From the cell containing the given text, extract its center point as [x, y] coordinate. 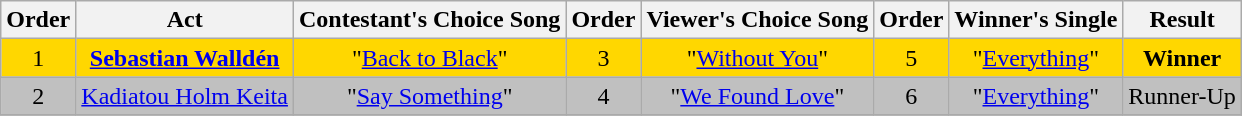
Winner [1182, 58]
"We Found Love" [758, 96]
Runner-Up [1182, 96]
4 [604, 96]
6 [912, 96]
"Without You" [758, 58]
1 [38, 58]
3 [604, 58]
Sebastian Walldén [185, 58]
Winner's Single [1036, 20]
"Back to Black" [429, 58]
"Say Something" [429, 96]
Kadiatou Holm Keita [185, 96]
Result [1182, 20]
Viewer's Choice Song [758, 20]
2 [38, 96]
5 [912, 58]
Act [185, 20]
Contestant's Choice Song [429, 20]
